Search for the cell housing the specified text and yield its (x, y) center coordinate. 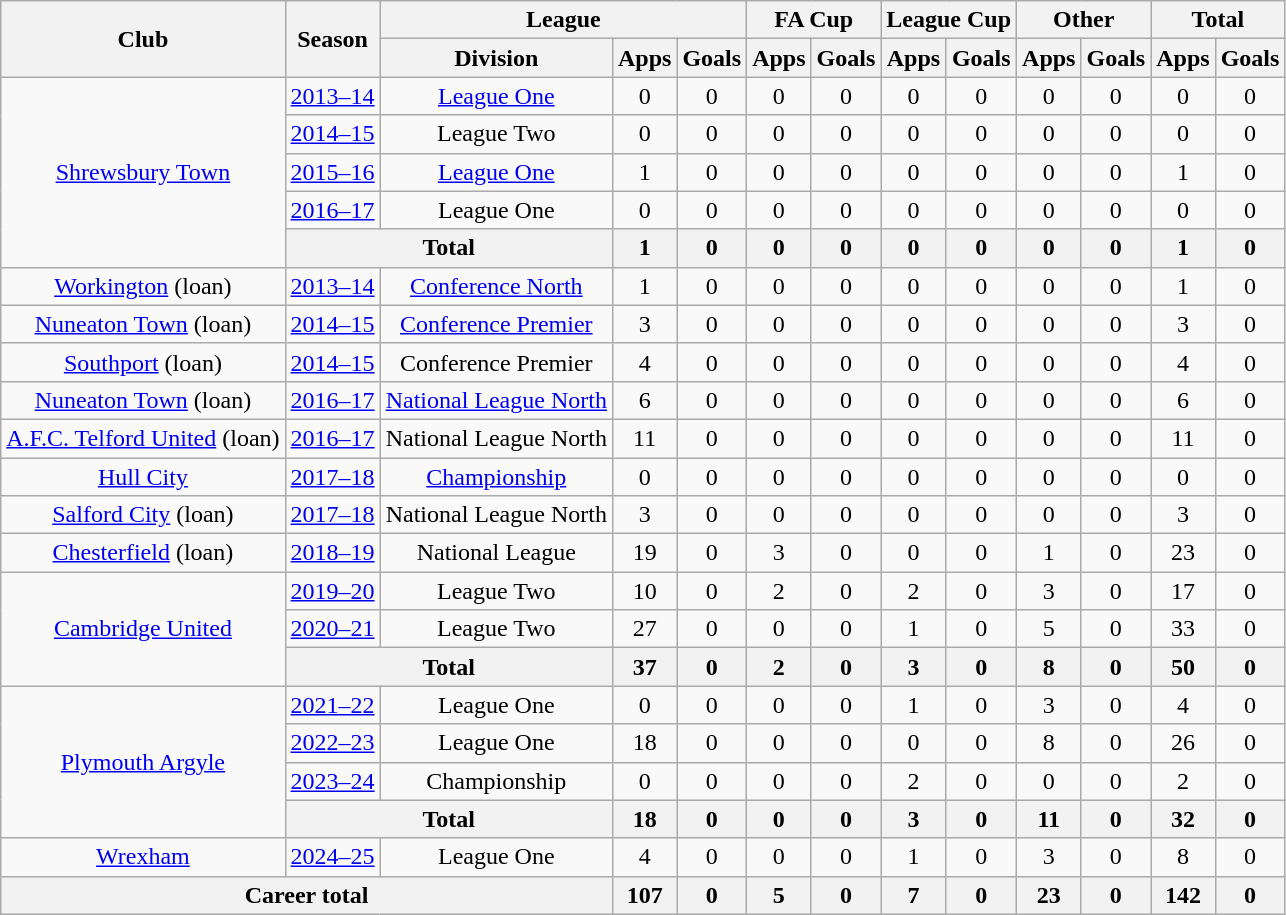
A.F.C. Telford United (loan) (143, 438)
107 (644, 895)
Plymouth Argyle (143, 762)
2018–19 (332, 553)
19 (644, 553)
League (563, 20)
50 (1183, 667)
10 (644, 591)
2021–22 (332, 705)
2020–21 (332, 629)
Wrexham (143, 857)
33 (1183, 629)
FA Cup (814, 20)
Career total (307, 895)
17 (1183, 591)
2022–23 (332, 743)
26 (1183, 743)
National League (496, 553)
27 (644, 629)
Other (1084, 20)
2023–24 (332, 781)
2015–16 (332, 172)
Conference North (496, 286)
Hull City (143, 477)
2019–20 (332, 591)
Chesterfield (loan) (143, 553)
142 (1183, 895)
Club (143, 39)
Shrewsbury Town (143, 172)
37 (644, 667)
League Cup (949, 20)
Southport (loan) (143, 362)
7 (914, 895)
Salford City (loan) (143, 515)
Workington (loan) (143, 286)
Division (496, 58)
2024–25 (332, 857)
Cambridge United (143, 629)
32 (1183, 819)
Season (332, 39)
